Scan for the cell matching the given text and deliver its [x, y] coordinate at center. 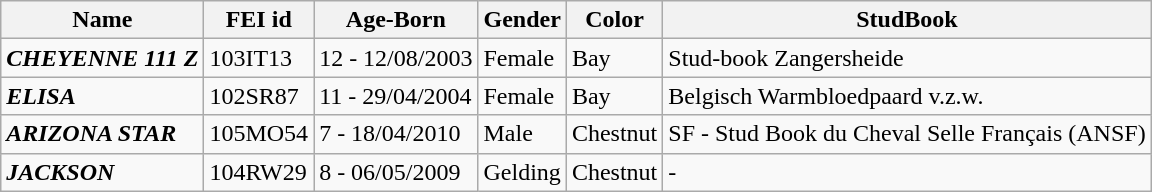
Male [522, 134]
102SR87 [259, 96]
Belgisch Warmbloedpaard v.z.w. [907, 96]
CHEYENNE 111 Z [102, 58]
11 - 29/04/2004 [396, 96]
Gelding [522, 172]
103IT13 [259, 58]
105MO54 [259, 134]
104RW29 [259, 172]
ELISA [102, 96]
8 - 06/05/2009 [396, 172]
Name [102, 20]
FEI id [259, 20]
Gender [522, 20]
Color [614, 20]
ARIZONA STAR [102, 134]
- [907, 172]
JACKSON [102, 172]
12 - 12/08/2003 [396, 58]
Stud-book Zangersheide [907, 58]
Age-Born [396, 20]
StudBook [907, 20]
SF - Stud Book du Cheval Selle Français (ANSF) [907, 134]
7 - 18/04/2010 [396, 134]
